Capture the cell that displays the provided text and extract its (x, y) central coordinate. 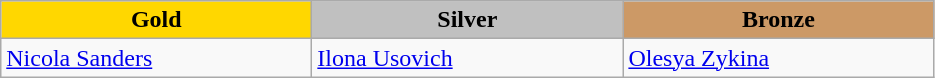
Ilona Usovich (468, 58)
Olesya Zykina (778, 58)
Gold (156, 20)
Silver (468, 20)
Nicola Sanders (156, 58)
Bronze (778, 20)
